Extract the (x, y) coordinate from the center of the cell holding the provided text.  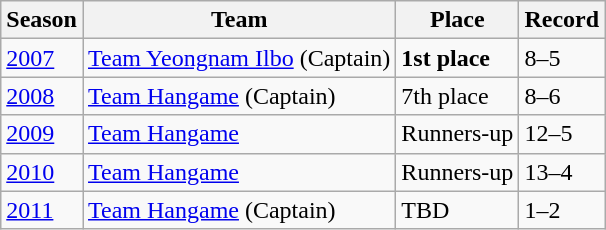
8–6 (562, 96)
Team Yeongnam Ilbo (Captain) (238, 58)
2011 (42, 210)
2010 (42, 172)
Place (458, 20)
12–5 (562, 134)
7th place (458, 96)
Record (562, 20)
13–4 (562, 172)
TBD (458, 210)
2009 (42, 134)
2008 (42, 96)
Season (42, 20)
1–2 (562, 210)
1st place (458, 58)
8–5 (562, 58)
2007 (42, 58)
Team (238, 20)
